Capture the cell that displays the provided text and extract its (X, Y) central coordinate. 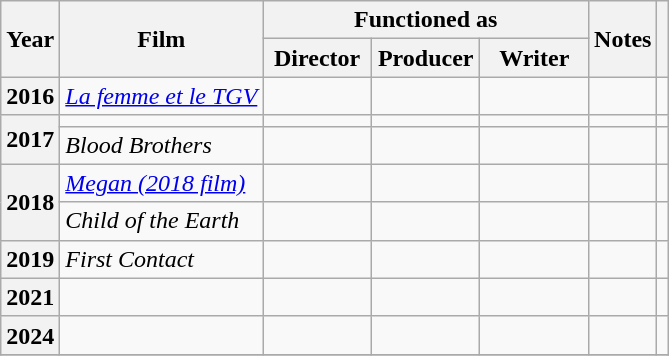
Functioned as (426, 20)
Producer (426, 58)
First Contact (162, 259)
2017 (30, 140)
2016 (30, 96)
Year (30, 39)
La femme et le TGV (162, 96)
2018 (30, 202)
Notes (623, 39)
2019 (30, 259)
Child of the Earth (162, 221)
2021 (30, 297)
Film (162, 39)
Director (318, 58)
2024 (30, 335)
Megan (2018 film) (162, 183)
Blood Brothers (162, 145)
Writer (534, 58)
